Provide the (x, y) coordinate of the cell's center where the given text is located.  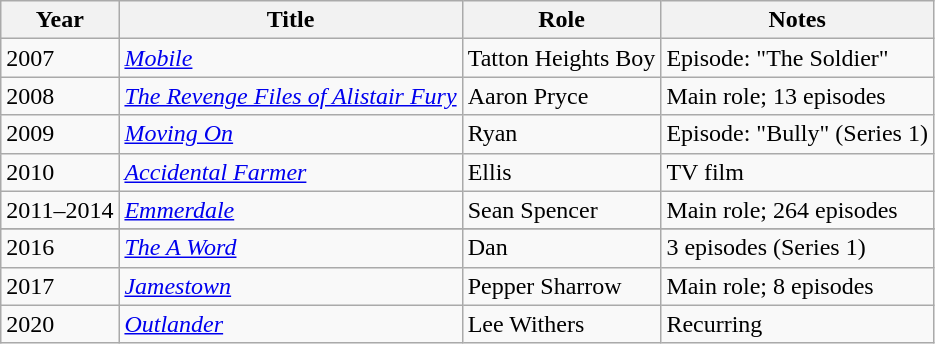
2008 (60, 96)
Notes (798, 20)
Episode: "Bully" (Series 1) (798, 134)
Outlander (290, 324)
3 episodes (Series 1) (798, 248)
2009 (60, 134)
2020 (60, 324)
Moving On (290, 134)
Aaron Pryce (562, 96)
2010 (60, 172)
Main role; 264 episodes (798, 210)
Pepper Sharrow (562, 286)
TV film (798, 172)
Dan (562, 248)
Tatton Heights Boy (562, 58)
Main role; 13 episodes (798, 96)
Jamestown (290, 286)
Lee Withers (562, 324)
Main role; 8 episodes (798, 286)
Role (562, 20)
2011–2014 (60, 210)
Mobile (290, 58)
2017 (60, 286)
Sean Spencer (562, 210)
Accidental Farmer (290, 172)
Emmerdale (290, 210)
The A Word (290, 248)
Recurring (798, 324)
2016 (60, 248)
Title (290, 20)
Year (60, 20)
Ellis (562, 172)
Episode: "The Soldier" (798, 58)
The Revenge Files of Alistair Fury (290, 96)
Ryan (562, 134)
2007 (60, 58)
